For the text-containing cell, return its midpoint in (x, y) coordinate format. 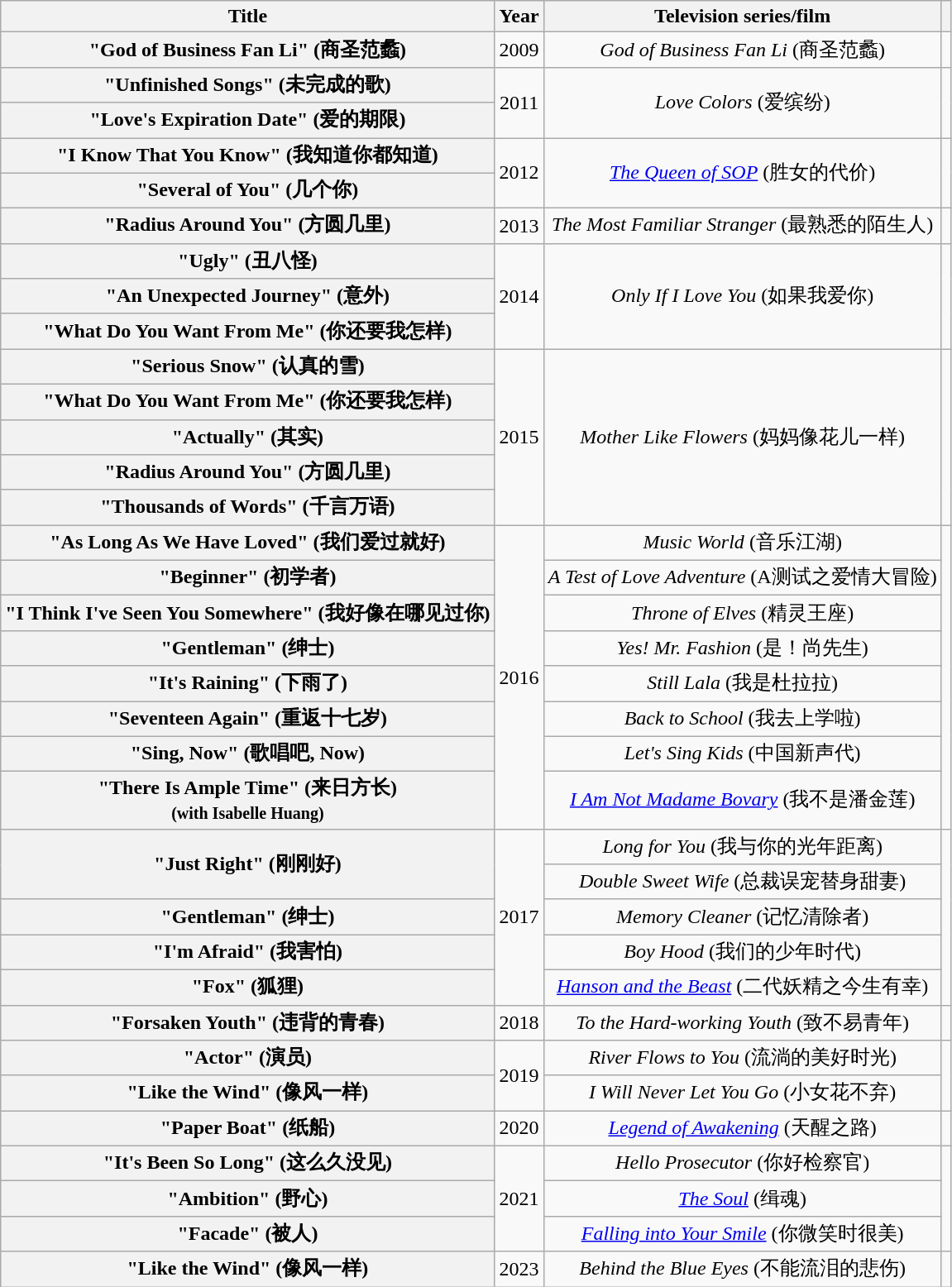
"I'm Afraid" (我害怕) (248, 953)
"I Know That You Know" (我知道你都知道) (248, 155)
"Forsaken Youth" (违背的青春) (248, 1022)
Back to School (我去上学啦) (743, 720)
2018 (519, 1022)
2011 (519, 103)
Yes! Mr. Fashion (是！尚先生) (743, 648)
"I Think I've Seen You Somewhere" (我好像在哪见过你) (248, 614)
2017 (519, 916)
"Love's Expiration Date" (爱的期限) (248, 121)
Double Sweet Wife (总裁误宠替身甜妻) (743, 882)
"Seventeen Again" (重返十七岁) (248, 720)
2023 (519, 1269)
Television series/film (743, 17)
"Facade" (被人) (248, 1234)
2009 (519, 50)
"Beginner" (初学者) (248, 577)
Music World (音乐江湖) (743, 543)
2020 (519, 1128)
To the Hard-working Youth (致不易青年) (743, 1022)
Mother Like Flowers (妈妈像花儿一样) (743, 437)
2015 (519, 437)
Let's Sing Kids (中国新声代) (743, 754)
"Unfinished Songs" (未完成的歌) (248, 84)
2019 (519, 1075)
2013 (519, 227)
The Soul (缉魂) (743, 1199)
Memory Cleaner (记忆清除者) (743, 916)
A Test of Love Adventure (A测试之爱情大冒险) (743, 577)
"Ugly" (丑八怪) (248, 261)
"Several of You" (几个你) (248, 190)
"Serious Snow" (认真的雪) (248, 367)
Love Colors (爱缤纷) (743, 103)
"As Long As We Have Loved" (我们爱过就好) (248, 543)
"Thousands of Words" (千言万语) (248, 508)
2021 (519, 1198)
River Flows to You (流淌的美好时光) (743, 1059)
2012 (519, 172)
"Just Right" (刚刚好) (248, 864)
Boy Hood (我们的少年时代) (743, 953)
I Am Not Madame Bovary (我不是潘金莲) (743, 801)
"Sing, Now" (歌唱吧, Now) (248, 754)
Falling into Your Smile (你微笑时很美) (743, 1234)
"Paper Boat" (纸船) (248, 1128)
Still Lala (我是杜拉拉) (743, 683)
"Actor" (演员) (248, 1059)
"Actually" (其实) (248, 437)
Year (519, 17)
"God of Business Fan Li" (商圣范蠡) (248, 50)
"There Is Ample Time" (来日方长)(with Isabelle Huang) (248, 801)
"It's Been So Long" (这么久没见) (248, 1163)
God of Business Fan Li (商圣范蠡) (743, 50)
"An Unexpected Journey" (意外) (248, 296)
Hello Prosecutor (你好检察官) (743, 1163)
Legend of Awakening (天醒之路) (743, 1128)
"It's Raining" (下雨了) (248, 683)
Long for You (我与你的光年距离) (743, 847)
2014 (519, 296)
"Ambition" (野心) (248, 1199)
2016 (519, 677)
The Most Familiar Stranger (最熟悉的陌生人) (743, 227)
Behind the Blue Eyes (不能流泪的悲伤) (743, 1269)
Throne of Elves (精灵王座) (743, 614)
The Queen of SOP (胜女的代价) (743, 172)
Only If I Love You (如果我爱你) (743, 296)
Title (248, 17)
Hanson and the Beast (二代妖精之今生有幸) (743, 988)
I Will Never Let You Go (小女花不弃) (743, 1093)
"Fox" (狐狸) (248, 988)
